Return [x, y] of the center of cell containing provided text 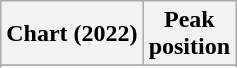
Chart (2022) [72, 34]
Peakposition [189, 34]
